Locate the cell with the specified text and output its [X, Y] center coordinate. 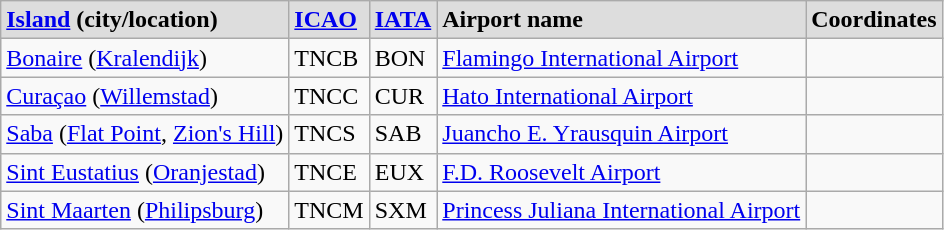
Saba (Flat Point, Zion's Hill) [145, 134]
Juancho E. Yrausquin Airport [622, 134]
SXM [403, 210]
BON [403, 58]
TNCB [329, 58]
Sint Maarten (Philipsburg) [145, 210]
Coordinates [874, 20]
Sint Eustatius (Oranjestad) [145, 172]
Island (city/location) [145, 20]
SAB [403, 134]
Hato International Airport [622, 96]
F.D. Roosevelt Airport [622, 172]
TNCC [329, 96]
EUX [403, 172]
TNCE [329, 172]
Bonaire (Kralendijk) [145, 58]
IATA [403, 20]
TNCM [329, 210]
Princess Juliana International Airport [622, 210]
Airport name [622, 20]
ICAO [329, 20]
CUR [403, 96]
TNCS [329, 134]
Flamingo International Airport [622, 58]
Curaçao (Willemstad) [145, 96]
